From the cell containing the given text, extract its center point as (X, Y) coordinate. 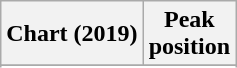
Peak position (189, 34)
Chart (2019) (72, 34)
